Capture the cell that displays the provided text and extract its [x, y] central coordinate. 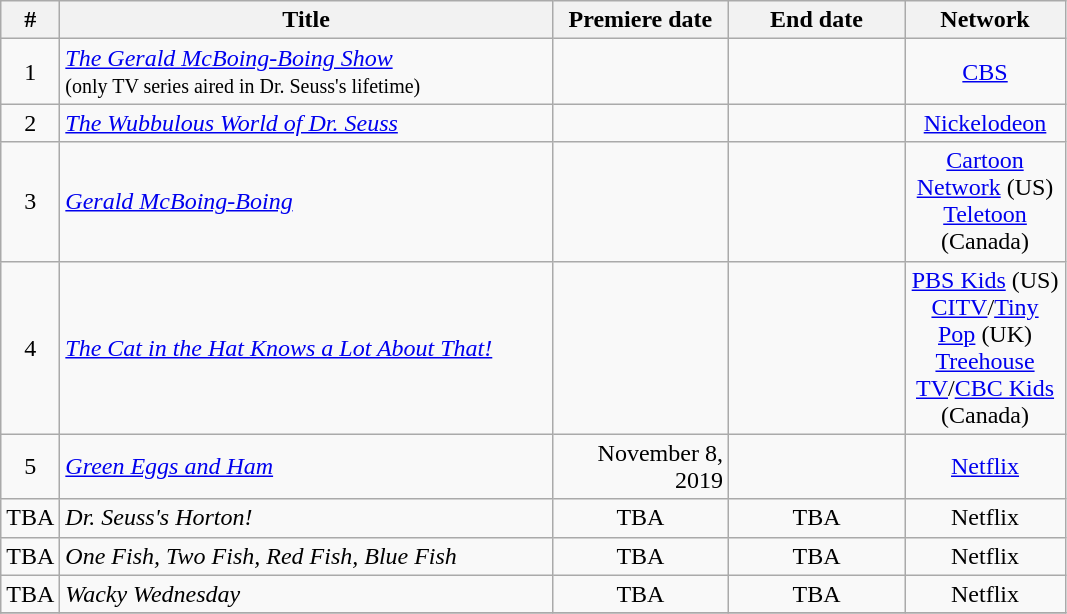
Dr. Seuss's Horton! [306, 518]
PBS Kids (US)CITV/Tiny Pop (UK)Treehouse TV/CBC Kids (Canada) [984, 348]
Premiere date [640, 20]
5 [30, 466]
The Wubbulous World of Dr. Seuss [306, 123]
Nickelodeon [984, 123]
Network [984, 20]
The Cat in the Hat Knows a Lot About That! [306, 348]
1 [30, 72]
3 [30, 202]
Gerald McBoing-Boing [306, 202]
End date [816, 20]
Cartoon Network (US)Teletoon (Canada) [984, 202]
4 [30, 348]
The Gerald McBoing-Boing Show(only TV series aired in Dr. Seuss's lifetime) [306, 72]
2 [30, 123]
One Fish, Two Fish, Red Fish, Blue Fish [306, 556]
# [30, 20]
Title [306, 20]
Green Eggs and Ham [306, 466]
CBS [984, 72]
Wacky Wednesday [306, 594]
November 8, 2019 [640, 466]
